Scan for the cell matching the given text and deliver its (x, y) coordinate at center. 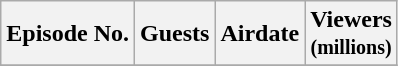
Guests (175, 34)
Airdate (260, 34)
Episode No. (68, 34)
Viewers(millions) (352, 34)
